Find where the given text appears and provide that cell's center as (X, Y) coordinate. 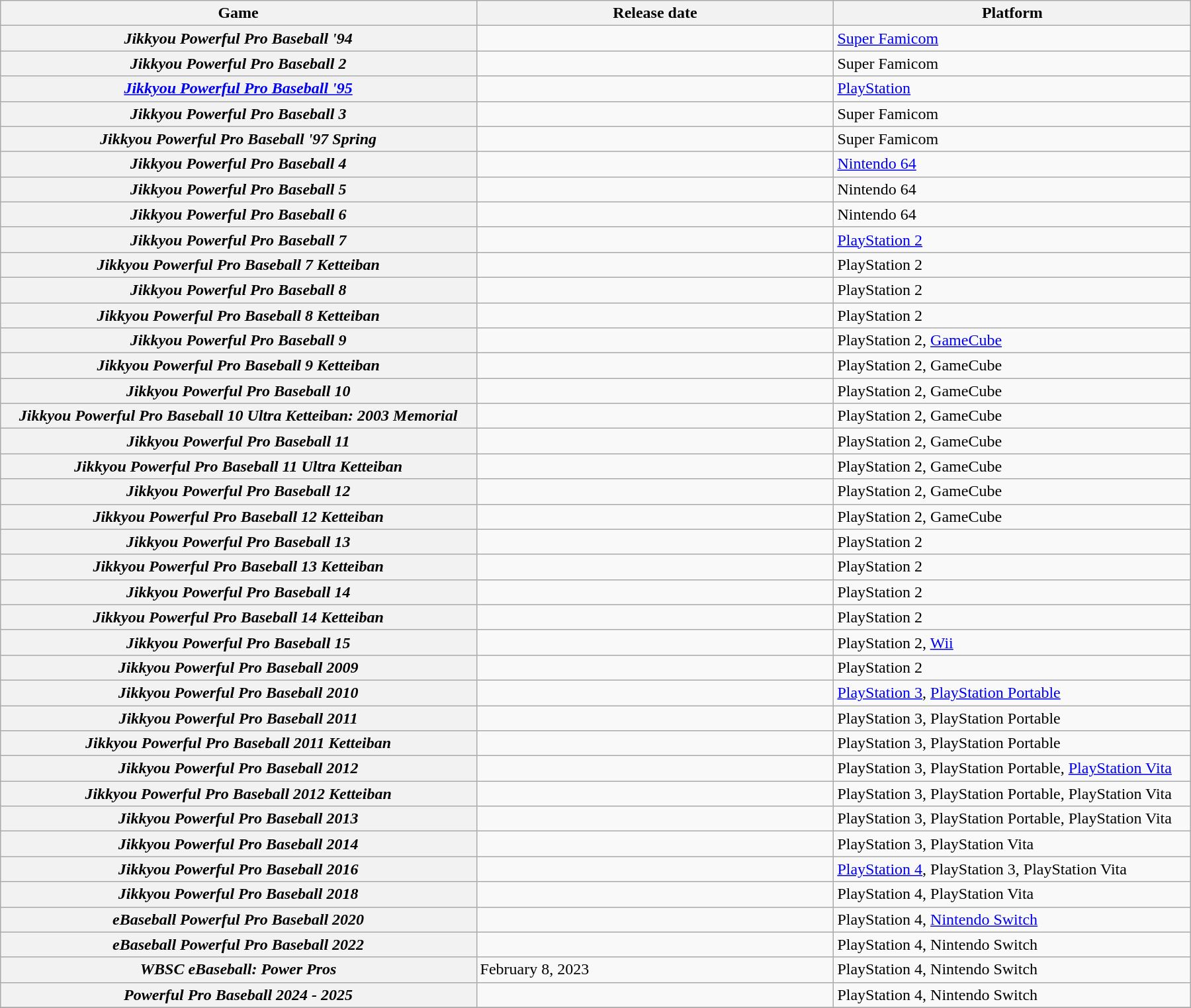
Jikkyou Powerful Pro Baseball 10 (238, 391)
Jikkyou Powerful Pro Baseball 2010 (238, 693)
Jikkyou Powerful Pro Baseball 7 Ketteiban (238, 265)
Jikkyou Powerful Pro Baseball 8 (238, 290)
Jikkyou Powerful Pro Baseball 12 (238, 491)
Jikkyou Powerful Pro Baseball 2009 (238, 667)
Jikkyou Powerful Pro Baseball 2012 (238, 769)
Jikkyou Powerful Pro Baseball 14 (238, 592)
Jikkyou Powerful Pro Baseball 2012 Ketteiban (238, 794)
Jikkyou Powerful Pro Baseball 12 Ketteiban (238, 517)
PlayStation 4, PlayStation 3, PlayStation Vita (1012, 869)
Jikkyou Powerful Pro Baseball '95 (238, 89)
Jikkyou Powerful Pro Baseball 3 (238, 114)
Jikkyou Powerful Pro Baseball 11 Ultra Ketteiban (238, 466)
Release date (655, 13)
Jikkyou Powerful Pro Baseball 15 (238, 642)
Jikkyou Powerful Pro Baseball 6 (238, 214)
Jikkyou Powerful Pro Baseball 2011 (238, 718)
Jikkyou Powerful Pro Baseball 2013 (238, 819)
Jikkyou Powerful Pro Baseball 2 (238, 63)
Jikkyou Powerful Pro Baseball 9 (238, 341)
Jikkyou Powerful Pro Baseball '94 (238, 38)
Jikkyou Powerful Pro Baseball 14 Ketteiban (238, 617)
Jikkyou Powerful Pro Baseball 11 (238, 441)
WBSC eBaseball: Power Pros (238, 970)
Jikkyou Powerful Pro Baseball 13 Ketteiban (238, 567)
PlayStation 2, Wii (1012, 642)
Jikkyou Powerful Pro Baseball 4 (238, 164)
Jikkyou Powerful Pro Baseball 9 Ketteiban (238, 366)
February 8, 2023 (655, 970)
Jikkyou Powerful Pro Baseball 13 (238, 542)
Jikkyou Powerful Pro Baseball 2014 (238, 844)
Powerful Pro Baseball 2024 - 2025 (238, 995)
Platform (1012, 13)
Jikkyou Powerful Pro Baseball 10 Ultra Ketteiban: 2003 Memorial (238, 416)
Jikkyou Powerful Pro Baseball 2016 (238, 869)
Jikkyou Powerful Pro Baseball 2018 (238, 894)
Jikkyou Powerful Pro Baseball '97 Spring (238, 139)
Jikkyou Powerful Pro Baseball 2011 Ketteiban (238, 743)
PlayStation (1012, 89)
eBaseball Powerful Pro Baseball 2022 (238, 945)
Jikkyou Powerful Pro Baseball 7 (238, 239)
Game (238, 13)
eBaseball Powerful Pro Baseball 2020 (238, 919)
PlayStation 4, PlayStation Vita (1012, 894)
Jikkyou Powerful Pro Baseball 8 Ketteiban (238, 315)
Jikkyou Powerful Pro Baseball 5 (238, 189)
PlayStation 3, PlayStation Vita (1012, 844)
